Extract the [X, Y] coordinate from the center of the cell holding the provided text.  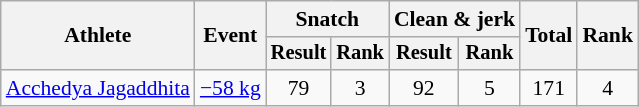
92 [424, 88]
5 [490, 88]
Athlete [98, 36]
−58 kg [230, 88]
4 [608, 88]
171 [548, 88]
Total [548, 36]
Clean & jerk [454, 19]
Snatch [328, 19]
79 [299, 88]
Acchedya Jagaddhita [98, 88]
3 [360, 88]
Event [230, 36]
